Determine the [x, y] coordinate at the center of the cell enclosing the given text.  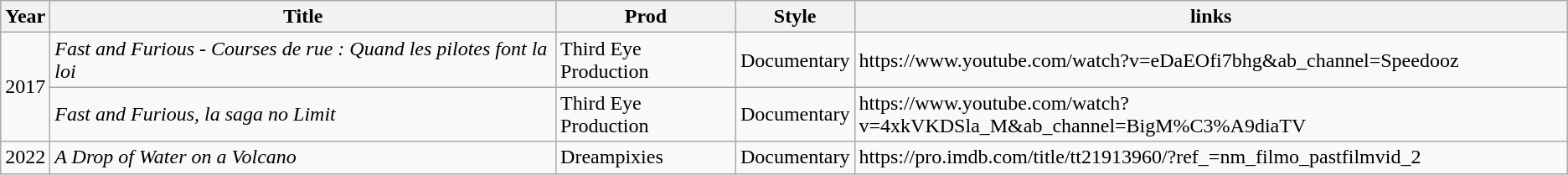
https://pro.imdb.com/title/tt21913960/?ref_=nm_filmo_pastfilmvid_2 [1211, 157]
Fast and Furious - Courses de rue : Quand les pilotes font la loi [303, 60]
https://www.youtube.com/watch?v=4xkVKDSla_M&ab_channel=BigM%C3%A9diaTV [1211, 114]
Title [303, 17]
Dreampixies [647, 157]
Prod [647, 17]
2022 [25, 157]
Fast and Furious, la saga no Limit [303, 114]
2017 [25, 87]
links [1211, 17]
https://www.youtube.com/watch?v=eDaEOfi7bhg&ab_channel=Speedooz [1211, 60]
A Drop of Water on a Volcano [303, 157]
Year [25, 17]
Style [795, 17]
